Detect which cell encompasses the target text, then output its (x, y) center coordinate. 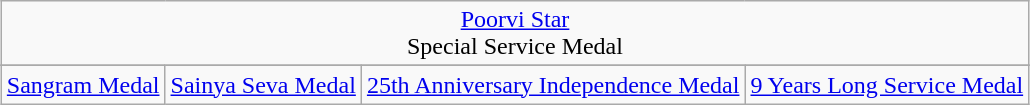
25th Anniversary Independence Medal (553, 85)
9 Years Long Service Medal (887, 85)
Sangram Medal (83, 85)
Sainya Seva Medal (263, 85)
Poorvi StarSpecial Service Medal (514, 34)
